Locate the cell with the specified text and output its [x, y] center coordinate. 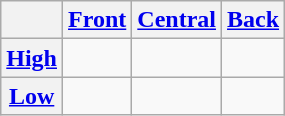
Low [32, 96]
High [32, 58]
Back [254, 20]
Central [177, 20]
Front [98, 20]
